Detect which cell encompasses the target text, then output its [X, Y] center coordinate. 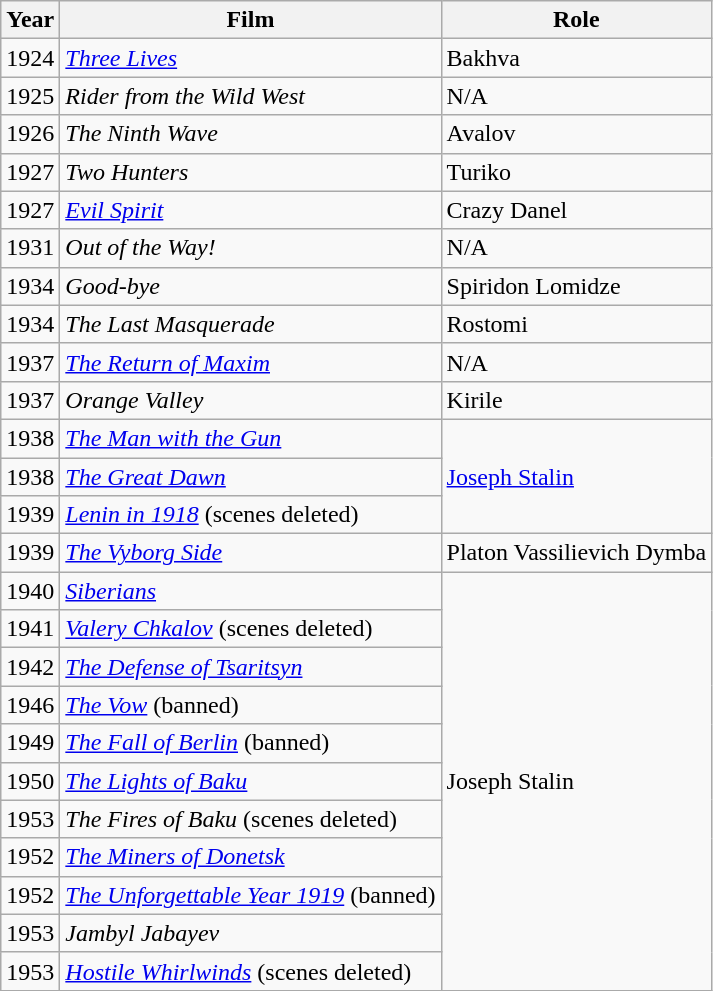
Two Hunters [250, 172]
1946 [30, 705]
Bakhva [576, 58]
Kirile [576, 400]
1924 [30, 58]
The Defense of Tsaritsyn [250, 667]
The Fires of Baku (scenes deleted) [250, 819]
The Last Masquerade [250, 324]
Siberians [250, 591]
Lenin in 1918 (scenes deleted) [250, 515]
1926 [30, 134]
Year [30, 20]
Valery Chkalov (scenes deleted) [250, 629]
1942 [30, 667]
Crazy Danel [576, 210]
The Man with the Gun [250, 438]
Rider from the Wild West [250, 96]
The Vow (banned) [250, 705]
Avalov [576, 134]
Evil Spirit [250, 210]
1941 [30, 629]
Out of the Way! [250, 248]
Platon Vassilievich Dymba [576, 553]
The Miners of Donetsk [250, 857]
1940 [30, 591]
The Return of Maxim [250, 362]
Turiko [576, 172]
The Lights of Baku [250, 781]
Hostile Whirlwinds (scenes deleted) [250, 971]
Film [250, 20]
1950 [30, 781]
Orange Valley [250, 400]
Rostomi [576, 324]
The Ninth Wave [250, 134]
The Fall of Berlin (banned) [250, 743]
Three Lives [250, 58]
Jambyl Jabayev [250, 933]
1949 [30, 743]
1931 [30, 248]
The Great Dawn [250, 477]
Spiridon Lomidze [576, 286]
The Unforgettable Year 1919 (banned) [250, 895]
Good-bye [250, 286]
1925 [30, 96]
Role [576, 20]
The Vyborg Side [250, 553]
